For the text-containing cell, return its midpoint in (X, Y) coordinate format. 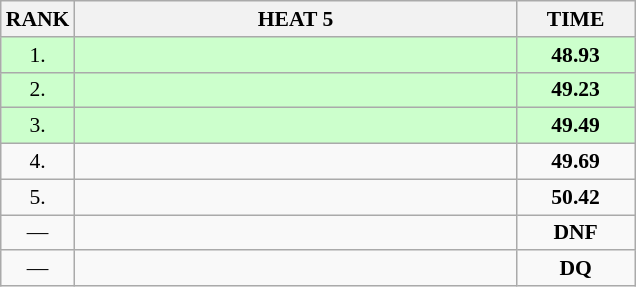
DNF (576, 233)
49.49 (576, 126)
50.42 (576, 197)
4. (38, 162)
1. (38, 55)
DQ (576, 269)
49.23 (576, 90)
49.69 (576, 162)
TIME (576, 19)
2. (38, 90)
HEAT 5 (295, 19)
48.93 (576, 55)
5. (38, 197)
3. (38, 126)
RANK (38, 19)
